From the cell containing the given text, extract its center point as (X, Y) coordinate. 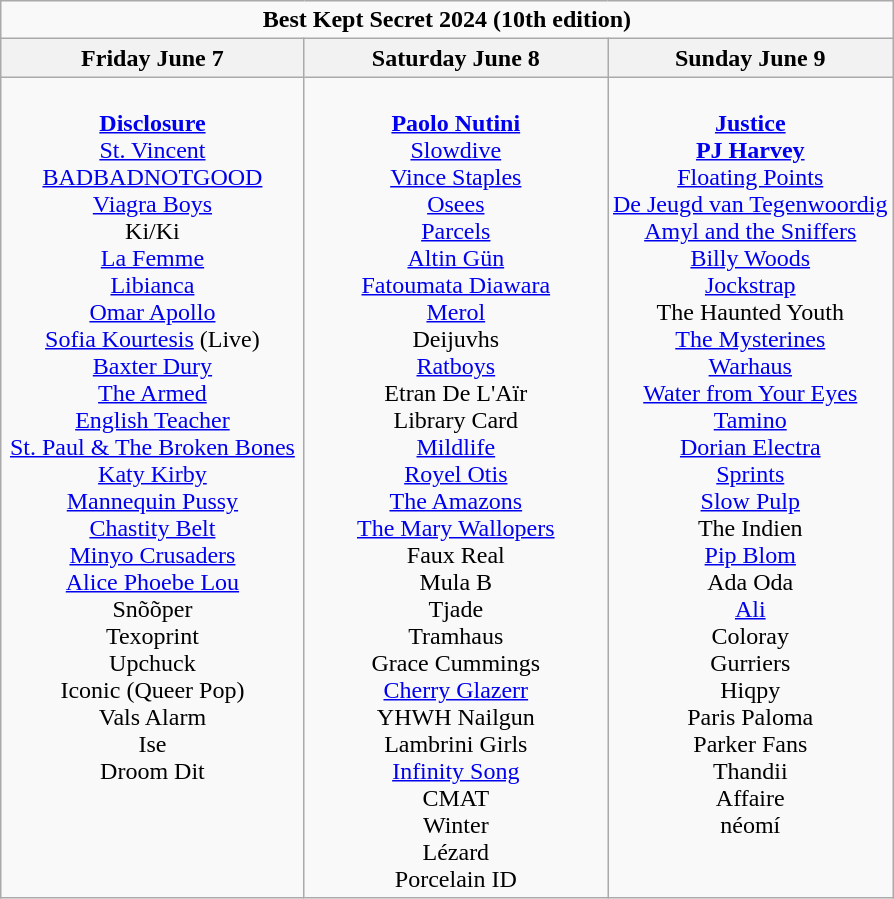
Best Kept Secret 2024 (10th edition) (447, 20)
Saturday June 8 (456, 58)
Sunday June 9 (751, 58)
Friday June 7 (152, 58)
